Determine the (X, Y) coordinate at the center of the cell enclosing the given text.  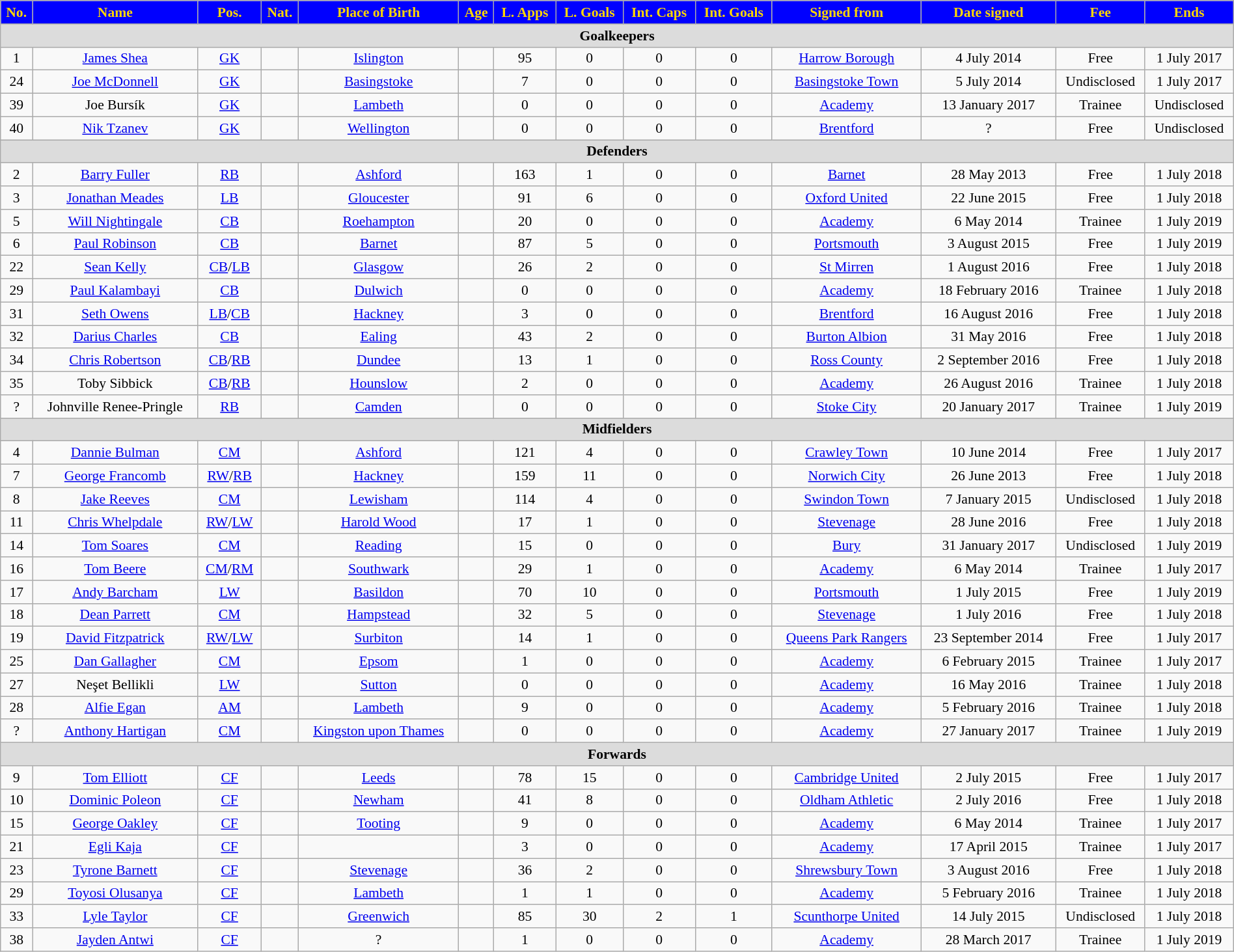
Goalkeepers (617, 36)
78 (525, 778)
1 August 2016 (989, 267)
Norwich City (846, 476)
33 (17, 917)
Hounslow (379, 383)
Darius Charles (115, 337)
Toby Sibbick (115, 383)
Oxford United (846, 198)
16 August 2016 (989, 314)
13 (525, 360)
121 (525, 453)
Age (476, 12)
Epsom (379, 662)
Barry Fuller (115, 175)
Alfie Egan (115, 708)
Midfielders (617, 429)
18 (17, 615)
1 July 2016 (989, 615)
Dean Parrett (115, 615)
2 September 2016 (989, 360)
38 (17, 940)
Harold Wood (379, 523)
Nat. (280, 12)
Dundee (379, 360)
No. (17, 12)
Basingstoke Town (846, 82)
Seth Owens (115, 314)
Wellington (379, 128)
43 (525, 337)
Fee (1101, 12)
Place of Birth (379, 12)
Int. Goals (734, 12)
Newham (379, 800)
30 (590, 917)
1 July 2015 (989, 592)
Jayden Antwi (115, 940)
Stoke City (846, 407)
Sutton (379, 685)
18 February 2016 (989, 291)
CB/LB (229, 267)
AM (229, 708)
Scunthorpe United (846, 917)
Leeds (379, 778)
36 (525, 870)
24 (17, 82)
Ross County (846, 360)
23 September 2014 (989, 638)
Southwark (379, 569)
Tooting (379, 824)
34 (17, 360)
Crawley Town (846, 453)
Gloucester (379, 198)
27 (17, 685)
Int. Caps (659, 12)
28 June 2016 (989, 523)
Egli Kaja (115, 847)
Basingstoke (379, 82)
LB (229, 198)
Andy Barcham (115, 592)
31 (17, 314)
Name (115, 12)
41 (525, 800)
19 (17, 638)
Joe Bursík (115, 105)
28 (17, 708)
Pos. (229, 12)
Burton Albion (846, 337)
Islington (379, 59)
39 (17, 105)
Kingston upon Thames (379, 731)
Tom Elliott (115, 778)
91 (525, 198)
Neşet Bellikli (115, 685)
Ealing (379, 337)
26 August 2016 (989, 383)
13 January 2017 (989, 105)
Dan Gallagher (115, 662)
Oldham Athletic (846, 800)
Cambridge United (846, 778)
Chris Robertson (115, 360)
Dominic Poleon (115, 800)
14 July 2015 (989, 917)
Chris Whelpdale (115, 523)
Tyrone Barnett (115, 870)
Greenwich (379, 917)
23 (17, 870)
Jake Reeves (115, 499)
6 February 2015 (989, 662)
16 (17, 569)
George Oakley (115, 824)
L. Apps (525, 12)
Johnville Renee-Pringle (115, 407)
Reading (379, 546)
114 (525, 499)
Hampstead (379, 615)
21 (17, 847)
26 (525, 267)
4 July 2014 (989, 59)
85 (525, 917)
Dannie Bulman (115, 453)
22 June 2015 (989, 198)
Lyle Taylor (115, 917)
Jonathan Meades (115, 198)
Tom Beere (115, 569)
Harrow Borough (846, 59)
28 May 2013 (989, 175)
CM/RM (229, 569)
16 May 2016 (989, 685)
L. Goals (590, 12)
Defenders (617, 152)
Roehampton (379, 221)
Dulwich (379, 291)
22 (17, 267)
7 January 2015 (989, 499)
James Shea (115, 59)
3 August 2016 (989, 870)
25 (17, 662)
Nik Tzanev (115, 128)
Joe McDonnell (115, 82)
David Fitzpatrick (115, 638)
Glasgow (379, 267)
26 June 2013 (989, 476)
3 August 2015 (989, 244)
95 (525, 59)
Ends (1189, 12)
RW/RB (229, 476)
Paul Kalambayi (115, 291)
Paul Robinson (115, 244)
5 July 2014 (989, 82)
St Mirren (846, 267)
Surbiton (379, 638)
159 (525, 476)
20 (525, 221)
Bury (846, 546)
28 March 2017 (989, 940)
31 May 2016 (989, 337)
Basildon (379, 592)
2 July 2016 (989, 800)
17 April 2015 (989, 847)
George Francomb (115, 476)
Anthony Hartigan (115, 731)
Queens Park Rangers (846, 638)
Swindon Town (846, 499)
31 January 2017 (989, 546)
87 (525, 244)
Camden (379, 407)
LB/CB (229, 314)
Forwards (617, 754)
20 January 2017 (989, 407)
Shrewsbury Town (846, 870)
35 (17, 383)
Signed from (846, 12)
Sean Kelly (115, 267)
Date signed (989, 12)
70 (525, 592)
Tom Soares (115, 546)
Toyosi Olusanya (115, 893)
40 (17, 128)
27 January 2017 (989, 731)
Will Nightingale (115, 221)
163 (525, 175)
10 June 2014 (989, 453)
2 July 2015 (989, 778)
Lewisham (379, 499)
